Find where the given text appears and provide that cell's center as [X, Y] coordinate. 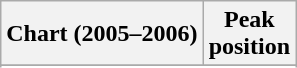
Chart (2005–2006) [102, 34]
Peakposition [249, 34]
